Provide the (X, Y) coordinate of the cell's center where the given text is located.  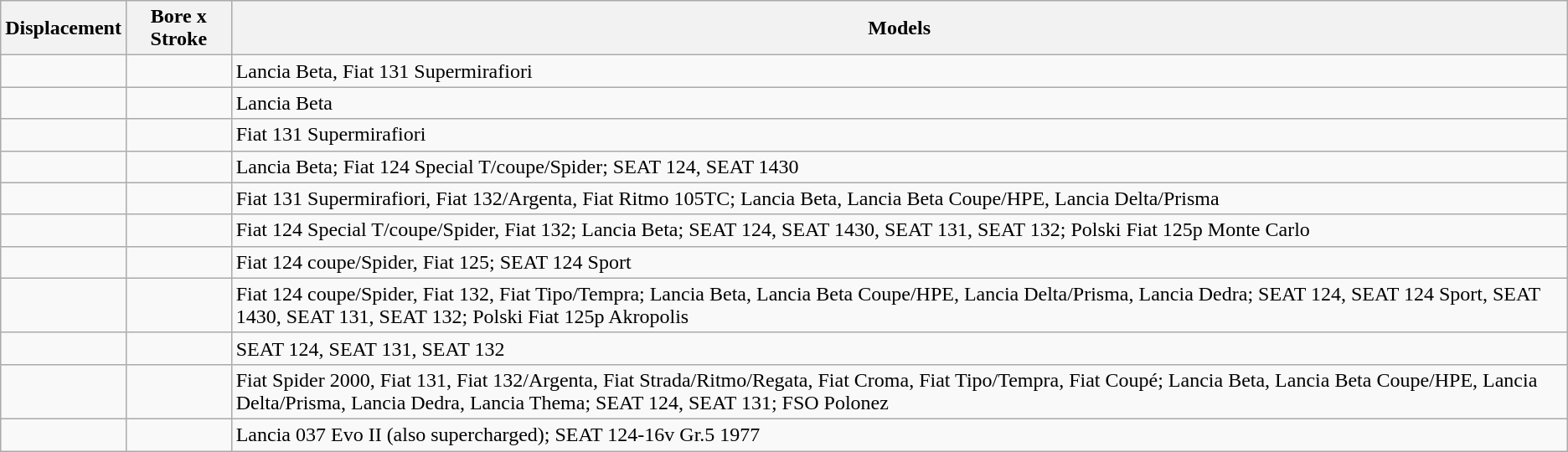
Fiat 131 Supermirafiori, Fiat 132/Argenta, Fiat Ritmo 105TC; Lancia Beta, Lancia Beta Coupe/HPE, Lancia Delta/Prisma (900, 198)
Lancia Beta (900, 103)
Fiat 131 Supermirafiori (900, 135)
Bore x Stroke (178, 28)
Fiat 124 Special T/coupe/Spider, Fiat 132; Lancia Beta; SEAT 124, SEAT 1430, SEAT 131, SEAT 132; Polski Fiat 125p Monte Carlo (900, 230)
Displacement (64, 28)
Lancia Beta; Fiat 124 Special T/coupe/Spider; SEAT 124, SEAT 1430 (900, 167)
Lancia Beta, Fiat 131 Supermirafiori (900, 71)
SEAT 124, SEAT 131, SEAT 132 (900, 348)
Fiat 124 coupe/Spider, Fiat 125; SEAT 124 Sport (900, 262)
Lancia 037 Evo II (also supercharged); SEAT 124-16v Gr.5 1977 (900, 434)
Models (900, 28)
